Return (X, Y) of the center of cell containing provided text 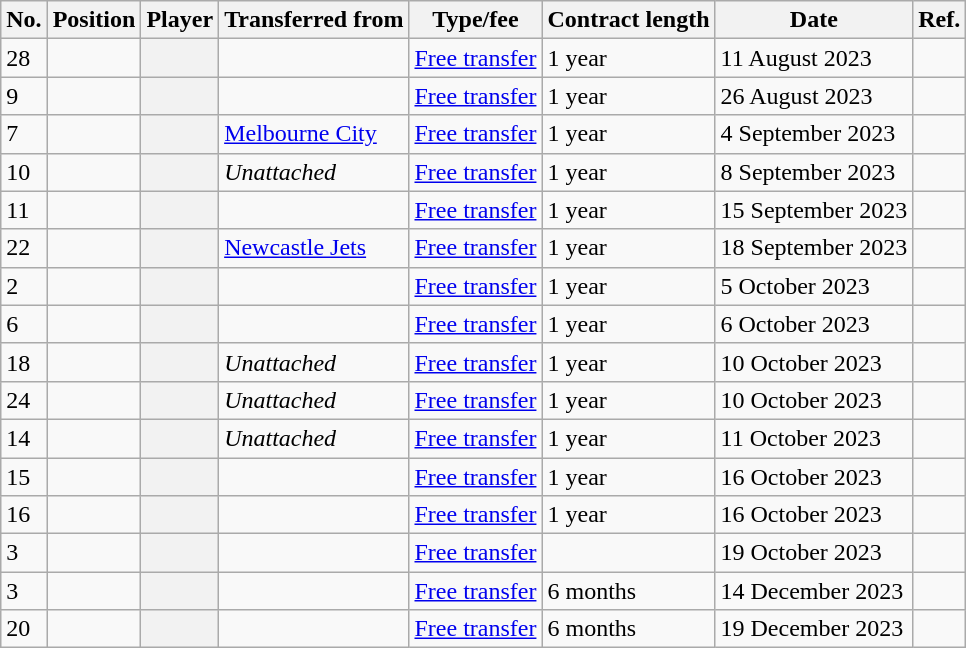
Ref. (940, 20)
15 (24, 477)
11 (24, 210)
24 (24, 400)
19 October 2023 (814, 553)
Type/fee (476, 20)
Player (180, 20)
6 (24, 324)
7 (24, 134)
11 August 2023 (814, 58)
9 (24, 96)
14 (24, 438)
19 December 2023 (814, 629)
16 (24, 515)
15 September 2023 (814, 210)
18 (24, 362)
11 October 2023 (814, 438)
20 (24, 629)
2 (24, 286)
Transferred from (314, 20)
Contract length (628, 20)
Date (814, 20)
28 (24, 58)
8 September 2023 (814, 172)
10 (24, 172)
Melbourne City (314, 134)
5 October 2023 (814, 286)
No. (24, 20)
26 August 2023 (814, 96)
Position (94, 20)
14 December 2023 (814, 591)
Newcastle Jets (314, 248)
18 September 2023 (814, 248)
4 September 2023 (814, 134)
22 (24, 248)
6 October 2023 (814, 324)
